Provide the [X, Y] coordinate of the cell's center where the given text is located.  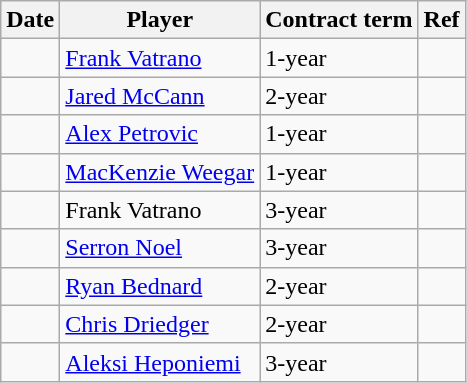
Alex Petrovic [160, 134]
Jared McCann [160, 96]
Chris Driedger [160, 324]
Ref [442, 20]
Contract term [339, 20]
Ryan Bednard [160, 286]
Aleksi Heponiemi [160, 362]
MacKenzie Weegar [160, 172]
Serron Noel [160, 248]
Date [30, 20]
Player [160, 20]
